For the text-containing cell, return its midpoint in (X, Y) coordinate format. 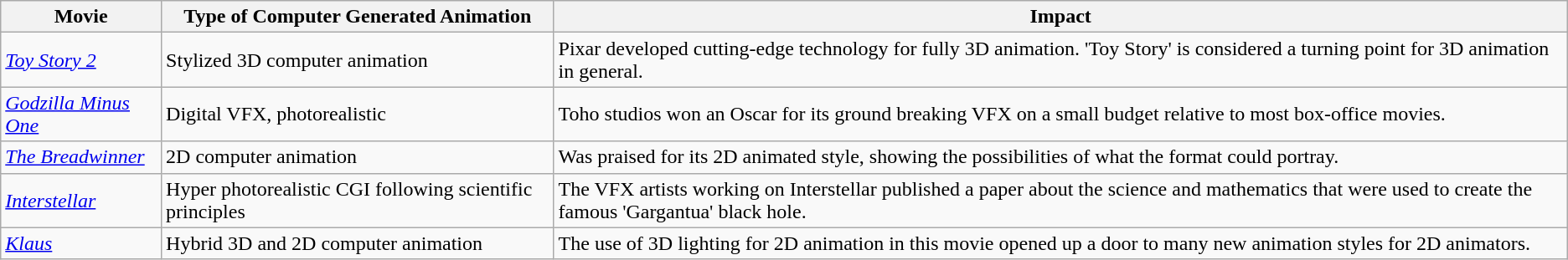
Godzilla Minus One (81, 114)
Toho studios won an Oscar for its ground breaking VFX on a small budget relative to most box-office movies. (1060, 114)
Movie (81, 17)
Impact (1060, 17)
Klaus (81, 243)
Digital VFX, photorealistic (358, 114)
Was praised for its 2D animated style, showing the possibilities of what the format could portray. (1060, 157)
Toy Story 2 (81, 60)
Hybrid 3D and 2D computer animation (358, 243)
Interstellar (81, 201)
The use of 3D lighting for 2D animation in this movie opened up a door to many new animation styles for 2D animators. (1060, 243)
Pixar developed cutting-edge technology for fully 3D animation. 'Toy Story' is considered a turning point for 3D animation in general. (1060, 60)
Hyper photorealistic CGI following scientific principles (358, 201)
Stylized 3D computer animation (358, 60)
2D computer animation (358, 157)
The Breadwinner (81, 157)
Type of Computer Generated Animation (358, 17)
